Return the [x, y] coordinate for the center point of the cell that contains the specified text.  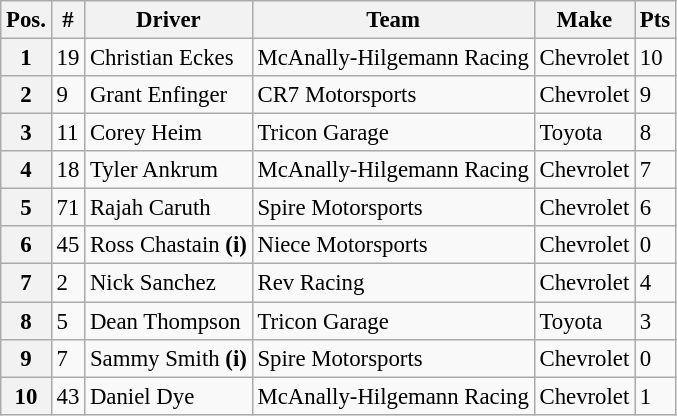
Nick Sanchez [169, 283]
# [68, 20]
Corey Heim [169, 133]
Rev Racing [393, 283]
19 [68, 58]
11 [68, 133]
Tyler Ankrum [169, 170]
43 [68, 396]
Grant Enfinger [169, 95]
CR7 Motorsports [393, 95]
Ross Chastain (i) [169, 245]
Rajah Caruth [169, 208]
Pts [656, 20]
Daniel Dye [169, 396]
Sammy Smith (i) [169, 358]
Pos. [26, 20]
Dean Thompson [169, 321]
Niece Motorsports [393, 245]
71 [68, 208]
Team [393, 20]
Driver [169, 20]
Christian Eckes [169, 58]
45 [68, 245]
Make [584, 20]
18 [68, 170]
